For the text-containing cell, return its midpoint in [X, Y] coordinate format. 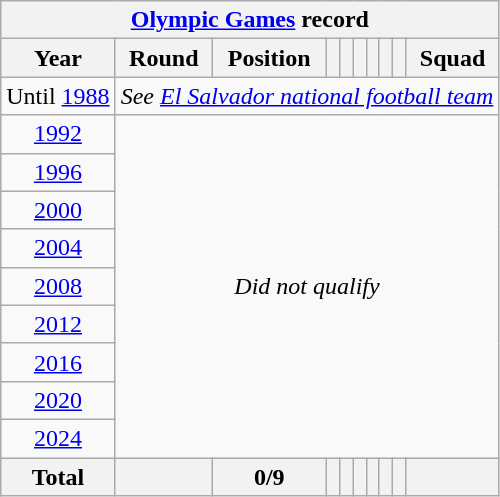
Did not qualify [307, 286]
0/9 [268, 477]
2004 [58, 248]
Squad [452, 58]
1992 [58, 134]
See El Salvador national football team [307, 96]
2008 [58, 286]
Position [268, 58]
Total [58, 477]
1996 [58, 172]
2024 [58, 438]
Year [58, 58]
Olympic Games record [250, 20]
2020 [58, 400]
2012 [58, 324]
Until 1988 [58, 96]
Round [164, 58]
2000 [58, 210]
2016 [58, 362]
